From the cell containing the given text, extract its center point as [X, Y] coordinate. 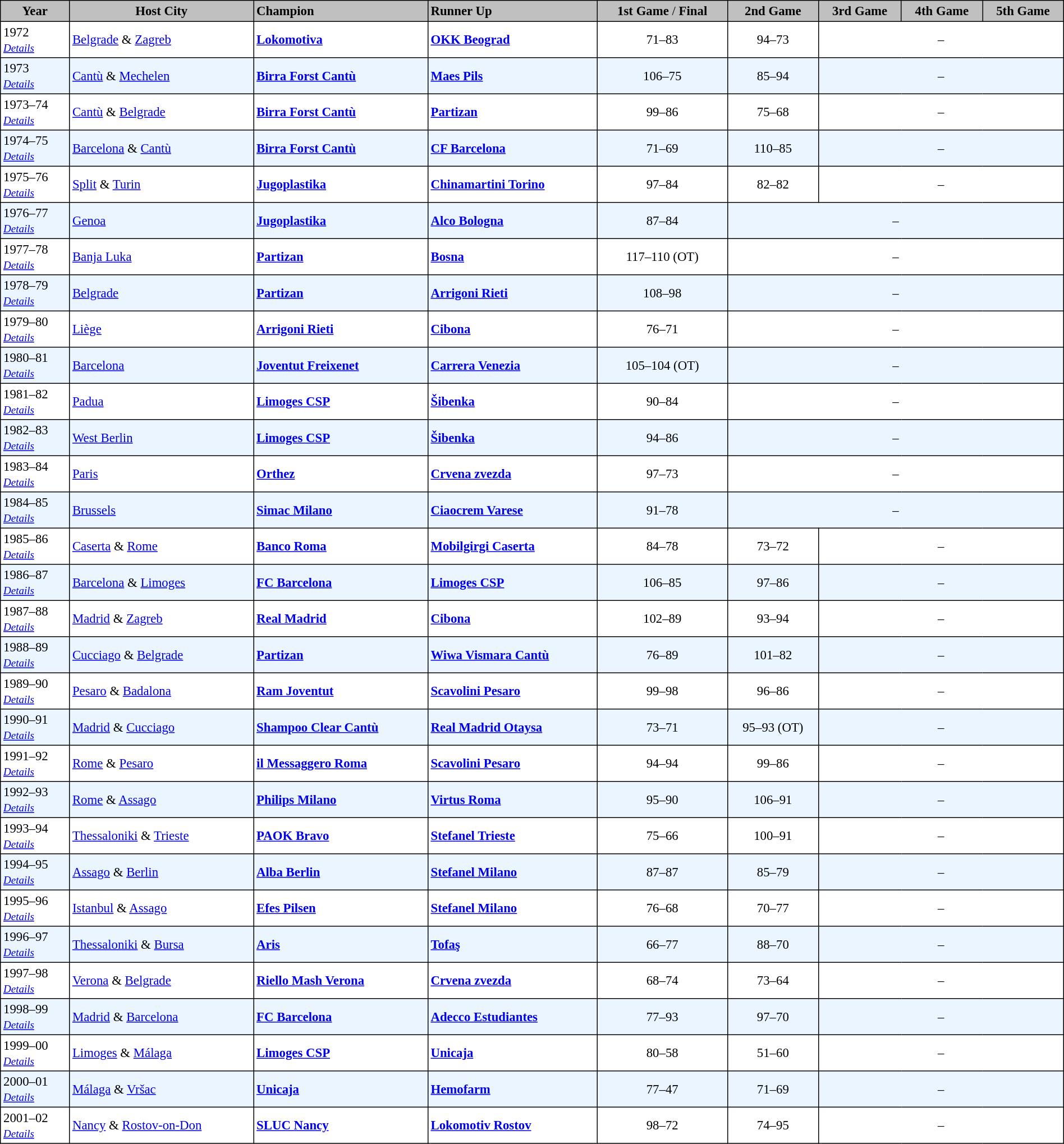
1988–89Details [35, 655]
73–71 [662, 727]
94–94 [662, 763]
94–73 [773, 39]
Madrid & Cucciago [162, 727]
OKK Beograd [512, 39]
77–93 [662, 1017]
Orthez [341, 474]
108–98 [662, 293]
Champion [341, 11]
1994–95Details [35, 872]
Belgrade [162, 293]
74–95 [773, 1125]
117–110 (OT) [662, 256]
Year [35, 11]
93–94 [773, 618]
Ram Joventut [341, 691]
Cantù & Mechelen [162, 76]
Banja Luka [162, 256]
Riello Mash Verona [341, 980]
99–98 [662, 691]
76–68 [662, 908]
102–89 [662, 618]
Simac Milano [341, 510]
1984–85Details [35, 510]
Thessaloniki & Bursa [162, 944]
1982–83Details [35, 438]
Tofaş [512, 944]
2001–02Details [35, 1125]
1973–74Details [35, 112]
Rome & Pesaro [162, 763]
68–74 [662, 980]
97–86 [773, 582]
85–94 [773, 76]
97–70 [773, 1017]
Chinamartini Torino [512, 184]
PAOK Bravo [341, 835]
51–60 [773, 1053]
Barcelona & Cantù [162, 148]
Genoa [162, 220]
96–86 [773, 691]
Pesaro & Badalona [162, 691]
1997–98Details [35, 980]
1987–88Details [35, 618]
Brussels [162, 510]
Philips Milano [341, 800]
Cantù & Belgrade [162, 112]
1995–96Details [35, 908]
1979–80Details [35, 329]
Hemofarm [512, 1089]
97–84 [662, 184]
75–66 [662, 835]
Barcelona & Limoges [162, 582]
1976–77Details [35, 220]
Runner Up [512, 11]
Ciaocrem Varese [512, 510]
Assago & Berlin [162, 872]
100–91 [773, 835]
Real Madrid [341, 618]
95–90 [662, 800]
Aris [341, 944]
73–64 [773, 980]
Alco Bologna [512, 220]
Efes Pilsen [341, 908]
Bosna [512, 256]
94–86 [662, 438]
1993–94Details [35, 835]
Wiwa Vismara Cantù [512, 655]
87–87 [662, 872]
Madrid & Barcelona [162, 1017]
87–84 [662, 220]
106–91 [773, 800]
Shampoo Clear Cantù [341, 727]
Carrera Venezia [512, 365]
91–78 [662, 510]
88–70 [773, 944]
85–79 [773, 872]
Lokomotiv Rostov [512, 1125]
84–78 [662, 546]
76–89 [662, 655]
77–47 [662, 1089]
Mobilgirgi Caserta [512, 546]
1989–90Details [35, 691]
Alba Berlin [341, 872]
70–77 [773, 908]
Belgrade & Zagreb [162, 39]
1996–97Details [35, 944]
1983–84Details [35, 474]
Padua [162, 401]
1990–91Details [35, 727]
Banco Roma [341, 546]
Istanbul & Assago [162, 908]
1986–87Details [35, 582]
West Berlin [162, 438]
Madrid & Zagreb [162, 618]
1978–79Details [35, 293]
1992–93Details [35, 800]
66–77 [662, 944]
Thessaloniki & Trieste [162, 835]
il Messaggero Roma [341, 763]
Paris [162, 474]
1975–76Details [35, 184]
71–83 [662, 39]
Málaga & Vršac [162, 1089]
101–82 [773, 655]
Lokomotiva [341, 39]
Cucciago & Belgrade [162, 655]
Split & Turin [162, 184]
SLUC Nancy [341, 1125]
1972Details [35, 39]
1980–81Details [35, 365]
1981–82Details [35, 401]
Limoges & Málaga [162, 1053]
1977–78Details [35, 256]
CF Barcelona [512, 148]
5th Game [1024, 11]
82–82 [773, 184]
105–104 (OT) [662, 365]
Liège [162, 329]
1998–99Details [35, 1017]
80–58 [662, 1053]
Real Madrid Otaysa [512, 727]
106–75 [662, 76]
106–85 [662, 582]
Adecco Estudiantes [512, 1017]
1991–92Details [35, 763]
3rd Game [860, 11]
98–72 [662, 1125]
1999–00Details [35, 1053]
75–68 [773, 112]
Caserta & Rome [162, 546]
90–84 [662, 401]
4th Game [942, 11]
Virtus Roma [512, 800]
1973Details [35, 76]
Rome & Assago [162, 800]
Nancy & Rostov-on-Don [162, 1125]
Barcelona [162, 365]
Stefanel Trieste [512, 835]
2nd Game [773, 11]
110–85 [773, 148]
Host City [162, 11]
1985–86Details [35, 546]
1974–75Details [35, 148]
Joventut Freixenet [341, 365]
Maes Pils [512, 76]
1st Game / Final [662, 11]
76–71 [662, 329]
2000–01Details [35, 1089]
73–72 [773, 546]
97–73 [662, 474]
95–93 (OT) [773, 727]
Verona & Belgrade [162, 980]
